Output the [x, y] coordinate of the center of the cell containing the given text.  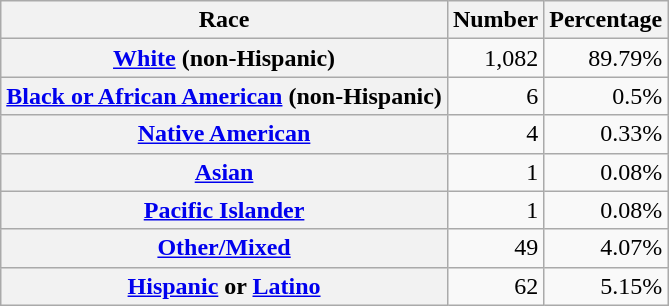
89.79% [606, 58]
1,082 [495, 58]
4 [495, 134]
Other/Mixed [224, 248]
5.15% [606, 286]
Hispanic or Latino [224, 286]
White (non-Hispanic) [224, 58]
Race [224, 20]
Black or African American (non-Hispanic) [224, 96]
Asian [224, 172]
Percentage [606, 20]
Pacific Islander [224, 210]
62 [495, 286]
0.5% [606, 96]
49 [495, 248]
4.07% [606, 248]
Native American [224, 134]
Number [495, 20]
6 [495, 96]
0.33% [606, 134]
